Scan for the cell matching the given text and deliver its (x, y) coordinate at center. 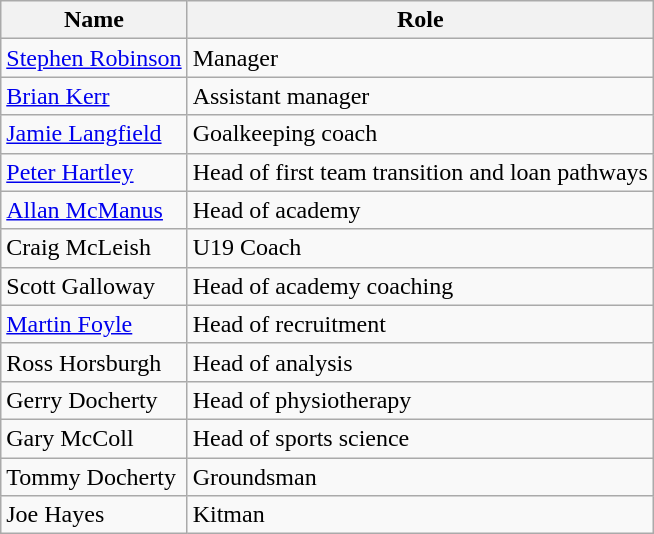
Joe Hayes (94, 515)
Head of physiotherapy (420, 400)
Gerry Docherty (94, 400)
Kitman (420, 515)
Manager (420, 58)
Head of first team transition and loan pathways (420, 172)
Role (420, 20)
Jamie Langfield (94, 134)
Goalkeeping coach (420, 134)
Martin Foyle (94, 324)
Head of academy (420, 210)
Ross Horsburgh (94, 362)
Head of recruitment (420, 324)
Peter Hartley (94, 172)
Gary McColl (94, 438)
Tommy Docherty (94, 477)
Head of analysis (420, 362)
U19 Coach (420, 248)
Allan McManus (94, 210)
Assistant manager (420, 96)
Head of sports science (420, 438)
Head of academy coaching (420, 286)
Scott Galloway (94, 286)
Groundsman (420, 477)
Name (94, 20)
Stephen Robinson (94, 58)
Brian Kerr (94, 96)
Craig McLeish (94, 248)
